Provide the [X, Y] coordinate of the cell's center where the given text is located.  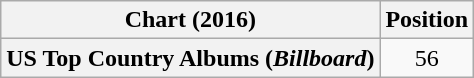
56 [427, 58]
Chart (2016) [190, 20]
Position [427, 20]
US Top Country Albums (Billboard) [190, 58]
